Identify which cell holds the provided text, then report its (X, Y) central coordinate. 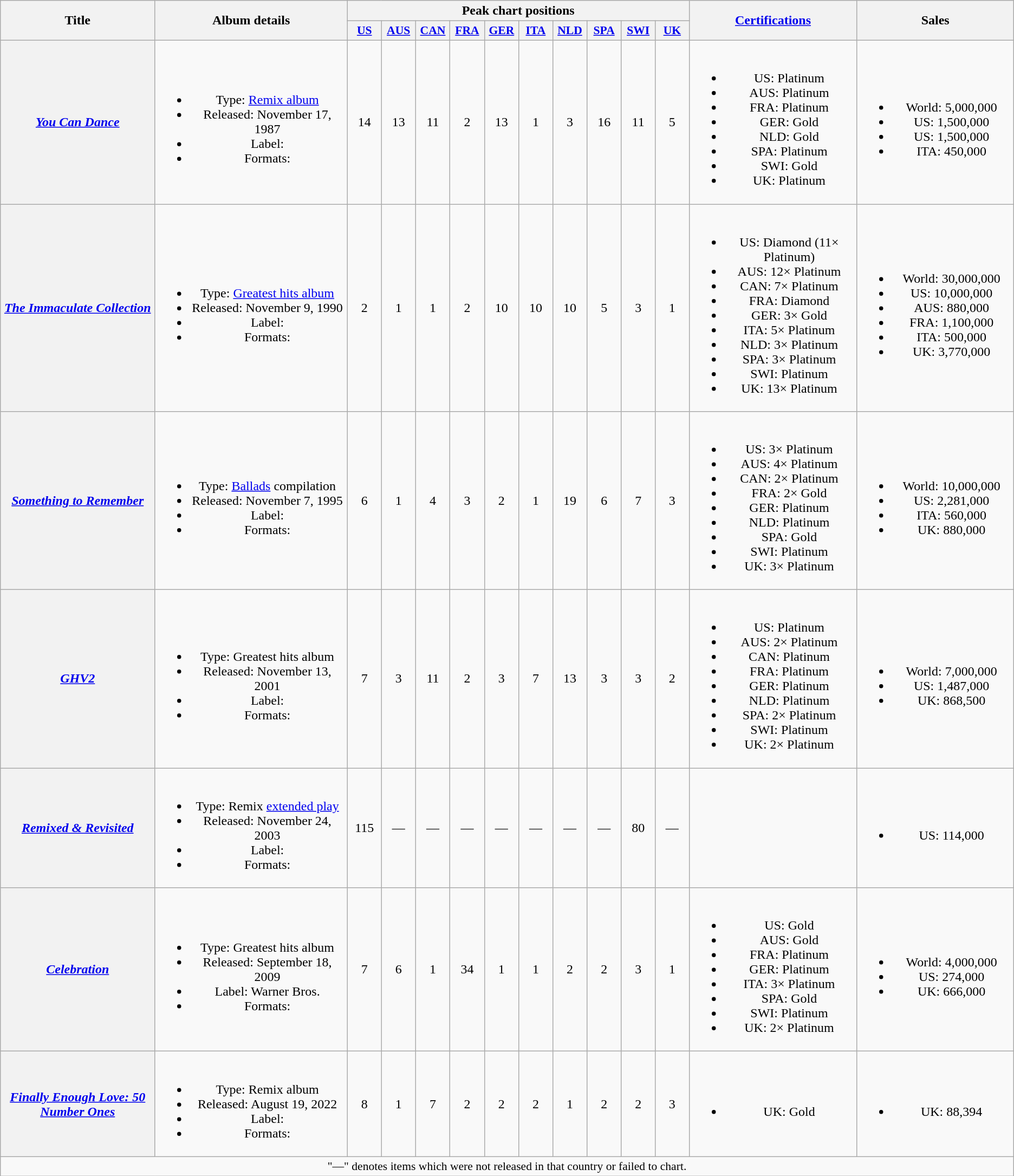
4 (433, 501)
US: GoldAUS: GoldFRA: PlatinumGER: PlatinumITA: 3× PlatinumSPA: GoldSWI: PlatinumUK: 2× Platinum (773, 970)
World: 4,000,000US: 274,000UK: 666,000 (935, 970)
Type: Remix albumReleased: August 19, 2022Label: Formats: (251, 1104)
UK: Gold (773, 1104)
US: PlatinumAUS: 2× PlatinumCAN: PlatinumFRA: PlatinumGER: PlatinumNLD: PlatinumSPA: 2× PlatinumSWI: PlatinumUK: 2× Platinum (773, 679)
115 (364, 828)
Sales (935, 21)
NLD (570, 31)
SWI (638, 31)
Certifications (773, 21)
Type: Remix albumReleased: November 17, 1987Label: Formats: (251, 122)
16 (604, 122)
80 (638, 828)
Celebration (78, 970)
34 (467, 970)
"—" denotes items which were not released in that country or failed to chart. (507, 1166)
US: PlatinumAUS: PlatinumFRA: PlatinumGER: GoldNLD: GoldSPA: PlatinumSWI: GoldUK: Platinum (773, 122)
GHV2 (78, 679)
UK: 88,394 (935, 1104)
Title (78, 21)
Type: Greatest hits albumReleased: November 13, 2001Label: Formats: (251, 679)
Album details (251, 21)
You Can Dance (78, 122)
19 (570, 501)
Peak chart positions (518, 11)
US: 3× PlatinumAUS: 4× PlatinumCAN: 2× PlatinumFRA: 2× GoldGER: PlatinumNLD: PlatinumSPA: GoldSWI: PlatinumUK: 3× Platinum (773, 501)
CAN (433, 31)
Type: Greatest hits albumReleased: September 18, 2009Label: Warner Bros.Formats: (251, 970)
Remixed & Revisited (78, 828)
World: 30,000,000US: 10,000,000AUS: 880,000FRA: 1,100,000ITA: 500,000UK: 3,770,000 (935, 308)
GER (502, 31)
World: 10,000,000US: 2,281,000ITA: 560,000UK: 880,000 (935, 501)
Type: Greatest hits albumReleased: November 9, 1990Label: Formats: (251, 308)
US (364, 31)
UK (672, 31)
Type: Remix extended playReleased: November 24, 2003Label: Formats: (251, 828)
AUS (399, 31)
World: 5,000,000US: 1,500,000US: 1,500,000ITA: 450,000 (935, 122)
World: 7,000,000US: 1,487,000UK: 868,500 (935, 679)
8 (364, 1104)
14 (364, 122)
SPA (604, 31)
Type: Ballads compilationReleased: November 7, 1995Label: Formats: (251, 501)
FRA (467, 31)
The Immaculate Collection (78, 308)
Finally Enough Love: 50 Number Ones (78, 1104)
ITA (536, 31)
US: 114,000 (935, 828)
Something to Remember (78, 501)
